Scan for the cell matching the given text and deliver its (X, Y) coordinate at center. 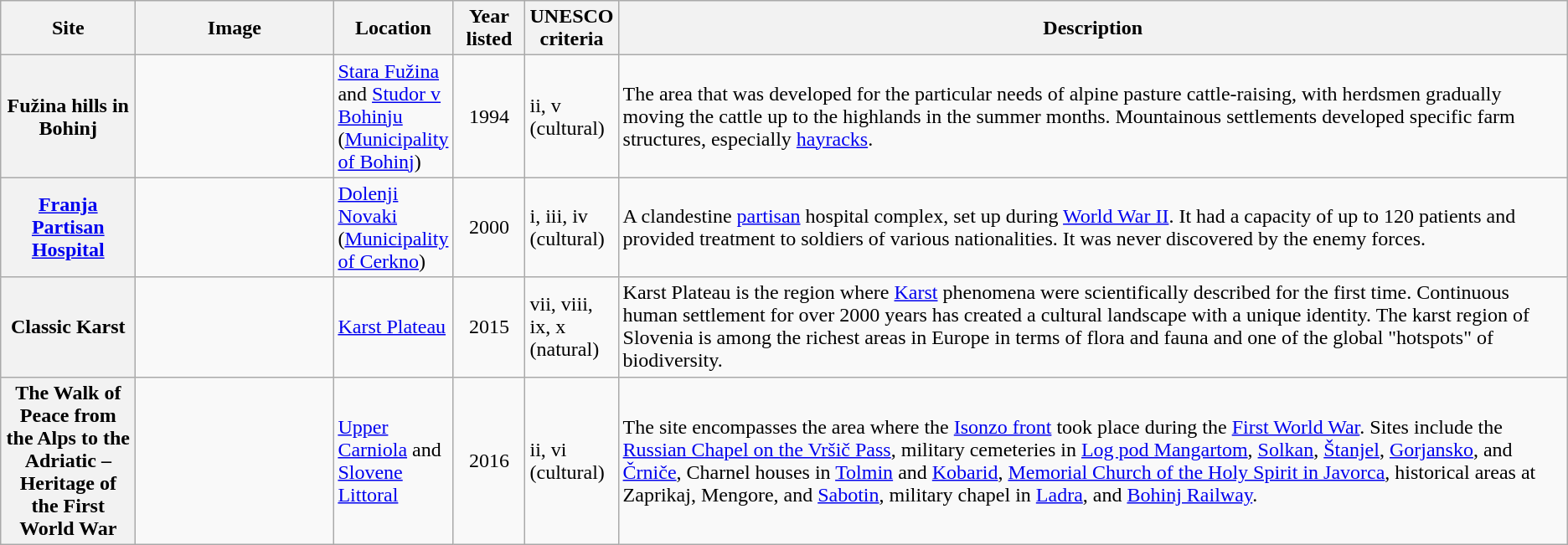
The Walk of Peace from the Alps to the Adriatic – Heritage of the First World War (69, 460)
UNESCO criteria (571, 28)
Karst Plateau (394, 326)
Fužina hills in Bohinj (69, 116)
Location (394, 28)
i, iii, iv (cultural) (571, 228)
vii, viii, ix, x (natural) (571, 326)
Description (1092, 28)
Dolenji Novaki (Municipality of Cerkno) (394, 228)
Franja Partisan Hospital (69, 228)
2000 (489, 228)
2016 (489, 460)
Site (69, 28)
Upper Carniola and Slovene Littoral (394, 460)
Stara Fužina and Studor v Bohinju (Municipality of Bohinj) (394, 116)
1994 (489, 116)
Year listed (489, 28)
ii, v (cultural) (571, 116)
Image (235, 28)
ii, vi (cultural) (571, 460)
2015 (489, 326)
Classic Karst (69, 326)
